Determine the (x, y) coordinate at the center of the cell enclosing the given text.  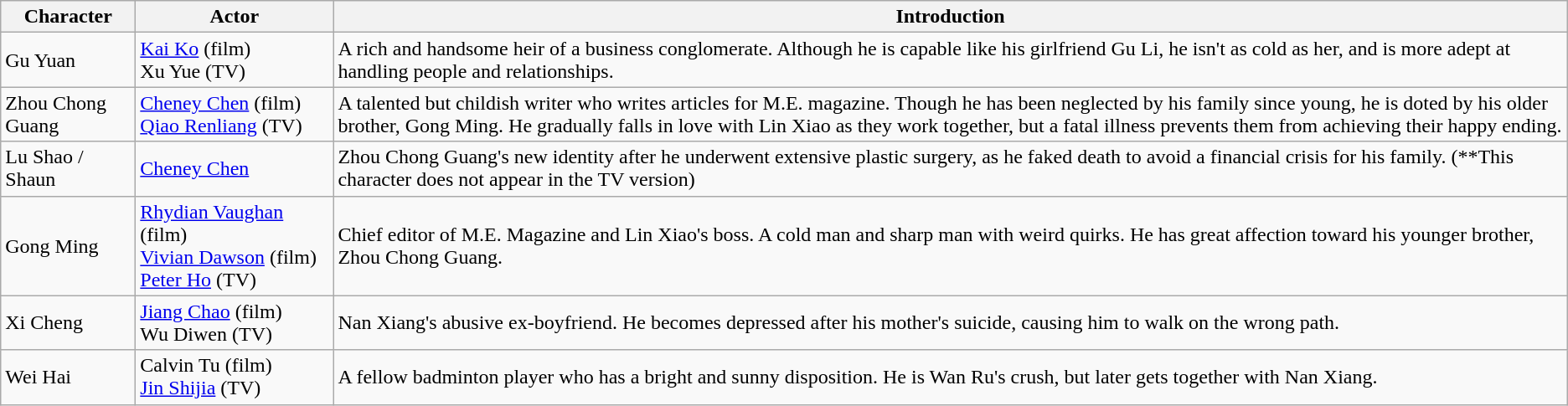
Kai Ko (film)Xu Yue (TV) (235, 60)
Jiang Chao (film)Wu Diwen (TV) (235, 323)
Lu Shao / Shaun (69, 169)
Gong Ming (69, 246)
Character (69, 17)
Introduction (950, 17)
Cheney Chen (film)Qiao Renliang (TV) (235, 114)
Zhou Chong Guang (69, 114)
Wei Hai (69, 377)
A fellow badminton player who has a bright and sunny disposition. He is Wan Ru's crush, but later gets together with Nan Xiang. (950, 377)
Rhydian Vaughan (film)Vivian Dawson (film)Peter Ho (TV) (235, 246)
Nan Xiang's abusive ex-boyfriend. He becomes depressed after his mother's suicide, causing him to walk on the wrong path. (950, 323)
Calvin Tu (film)Jin Shijia (TV) (235, 377)
Cheney Chen (235, 169)
Xi Cheng (69, 323)
Gu Yuan (69, 60)
Actor (235, 17)
